Provide the (x, y) coordinate of the cell's center where the given text is located.  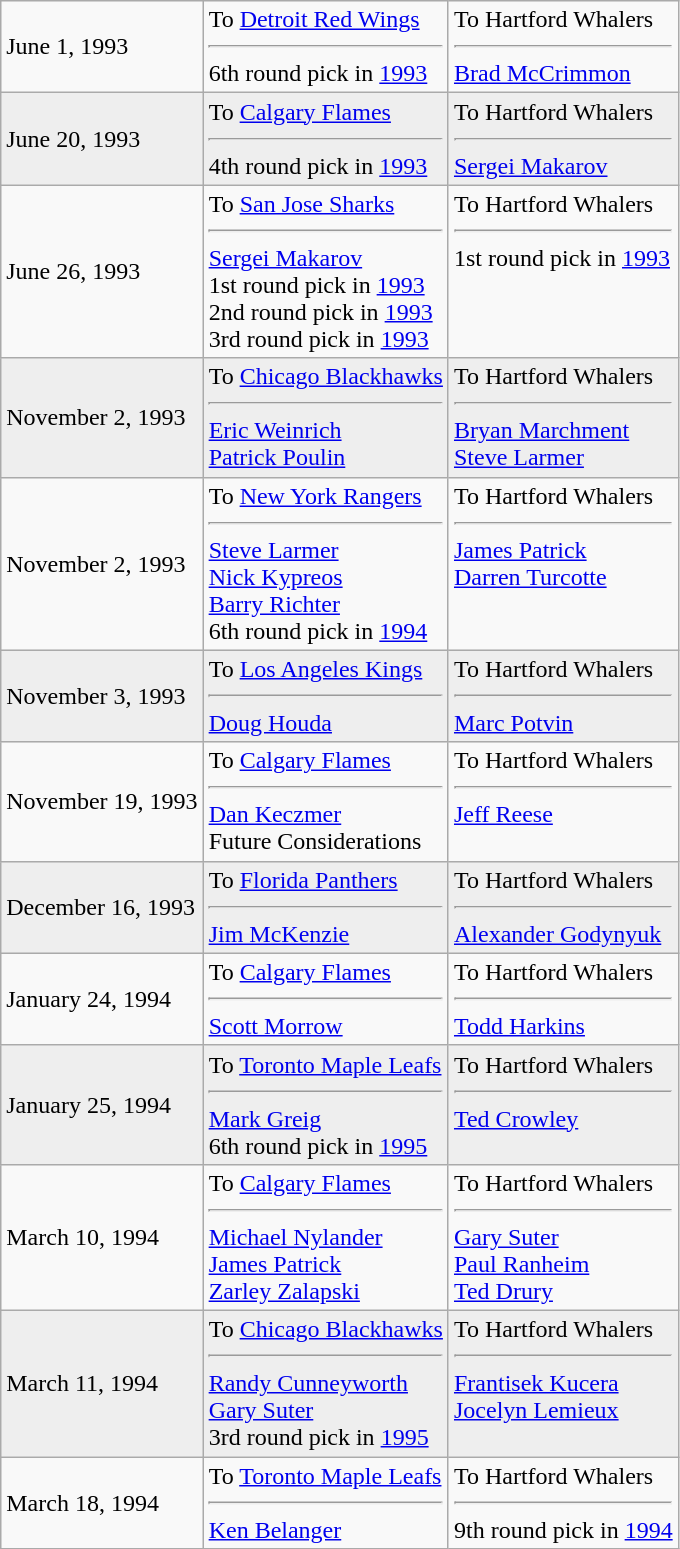
To New York RangersSteve Larmer Nick Kypreos Barry Richter 6th round pick in 1994 (326, 564)
To Hartford WhalersAlexander Godynyuk (563, 907)
To Hartford WhalersSergei Makarov (563, 139)
To Hartford WhalersBryan Marchment Steve Larmer (563, 418)
June 1, 1993 (102, 47)
To Hartford WhalersJeff Reese (563, 802)
December 16, 1993 (102, 907)
To Hartford Whalers9th round pick in 1994 (563, 1502)
March 11, 1994 (102, 1383)
To Hartford WhalersFrantisek Kucera Jocelyn Lemieux (563, 1383)
To Chicago BlackhawksEric Weinrich Patrick Poulin (326, 418)
June 20, 1993 (102, 139)
November 3, 1993 (102, 696)
November 19, 1993 (102, 802)
January 25, 1994 (102, 1104)
January 24, 1994 (102, 999)
March 18, 1994 (102, 1502)
To Toronto Maple LeafsKen Belanger (326, 1502)
To Hartford WhalersGary Suter Paul Ranheim Ted Drury (563, 1237)
To Florida PanthersJim McKenzie (326, 907)
To Hartford WhalersTed Crowley (563, 1104)
To San Jose SharksSergei Makarov 1st round pick in 1993 2nd round pick in 1993 3rd round pick in 1993 (326, 272)
To Hartford WhalersTodd Harkins (563, 999)
To Detroit Red Wings6th round pick in 1993 (326, 47)
To Calgary FlamesMichael Nylander James Patrick Zarley Zalapski (326, 1237)
To Calgary FlamesScott Morrow (326, 999)
To Hartford WhalersJames Patrick Darren Turcotte (563, 564)
To Calgary FlamesDan Keczmer Future Considerations (326, 802)
To Toronto Maple LeafsMark Greig 6th round pick in 1995 (326, 1104)
To Hartford Whalers1st round pick in 1993 (563, 272)
To Calgary Flames4th round pick in 1993 (326, 139)
To Los Angeles KingsDoug Houda (326, 696)
To Hartford WhalersMarc Potvin (563, 696)
To Chicago BlackhawksRandy Cunneyworth Gary Suter 3rd round pick in 1995 (326, 1383)
March 10, 1994 (102, 1237)
To Hartford WhalersBrad McCrimmon (563, 47)
June 26, 1993 (102, 272)
